Return the [x, y] coordinate for the center point of the cell that contains the specified text.  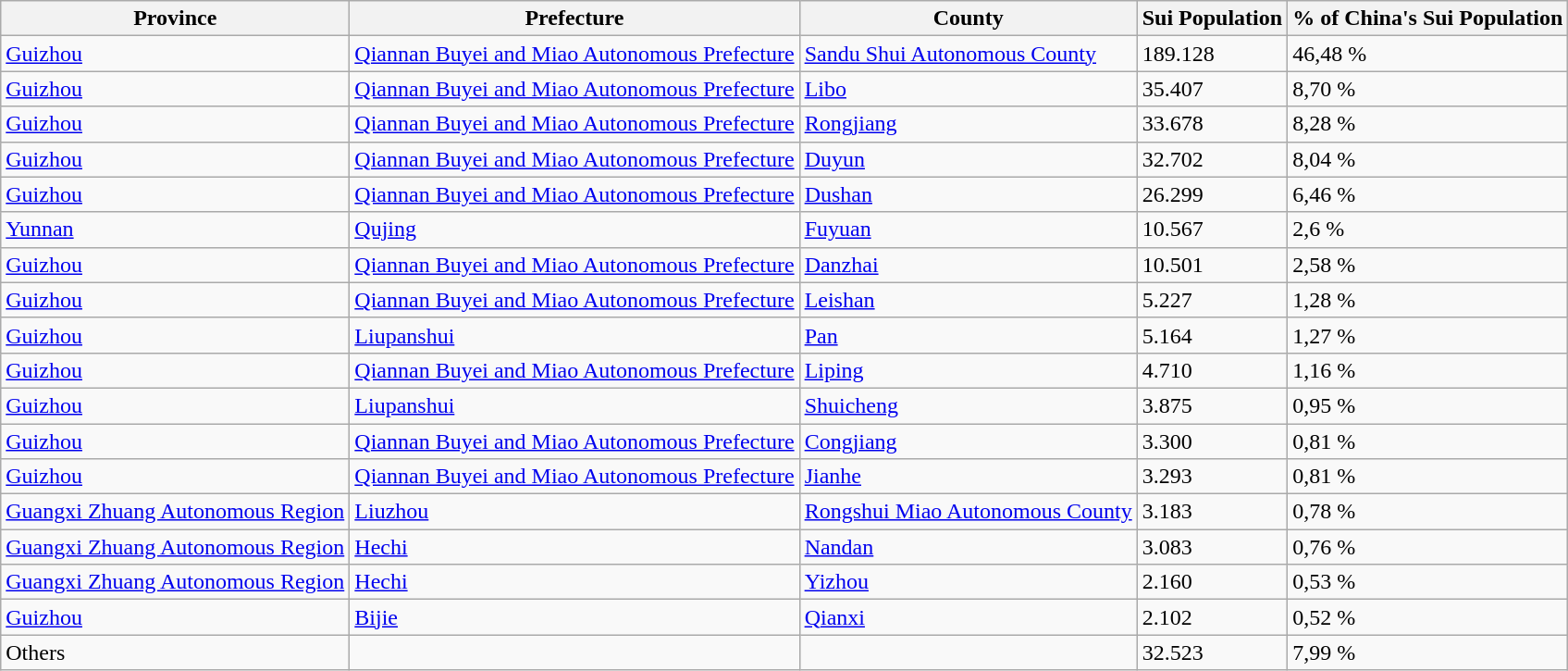
Sandu Shui Autonomous County [968, 54]
0,76 % [1428, 547]
0,53 % [1428, 582]
8,28 % [1428, 124]
5.227 [1212, 300]
32.523 [1212, 652]
Pan [968, 335]
0,78 % [1428, 512]
2,58 % [1428, 265]
7,99 % [1428, 652]
3.183 [1212, 512]
Liping [968, 370]
2.160 [1212, 582]
Duyun [968, 159]
10.567 [1212, 230]
189.128 [1212, 54]
Liuzhou [574, 512]
35.407 [1212, 89]
Congjiang [968, 441]
5.164 [1212, 335]
2.102 [1212, 617]
Prefecture [574, 19]
Qujing [574, 230]
3.300 [1212, 441]
1,28 % [1428, 300]
Rongjiang [968, 124]
Nandan [968, 547]
Libo [968, 89]
2,6 % [1428, 230]
32.702 [1212, 159]
33.678 [1212, 124]
Shuicheng [968, 405]
Yizhou [968, 582]
1,27 % [1428, 335]
8,04 % [1428, 159]
Rongshui Miao Autonomous County [968, 512]
26.299 [1212, 194]
Bijie [574, 617]
Fuyuan [968, 230]
0,52 % [1428, 617]
3.293 [1212, 477]
Province [176, 19]
3.875 [1212, 405]
Yunnan [176, 230]
1,16 % [1428, 370]
County [968, 19]
Jianhe [968, 477]
Danzhai [968, 265]
Sui Population [1212, 19]
6,46 % [1428, 194]
4.710 [1212, 370]
10.501 [1212, 265]
Dushan [968, 194]
Qianxi [968, 617]
Others [176, 652]
0,95 % [1428, 405]
3.083 [1212, 547]
8,70 % [1428, 89]
% of China's Sui Population [1428, 19]
46,48 % [1428, 54]
Leishan [968, 300]
